Extract the [x, y] coordinate from the center of the cell holding the provided text.  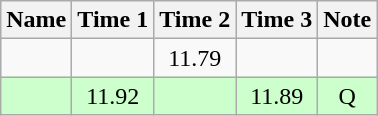
Time 2 [195, 20]
Time 1 [113, 20]
11.92 [113, 96]
Q [348, 96]
11.79 [195, 58]
Time 3 [277, 20]
11.89 [277, 96]
Name [36, 20]
Note [348, 20]
